From the cell containing the given text, extract its center point as (x, y) coordinate. 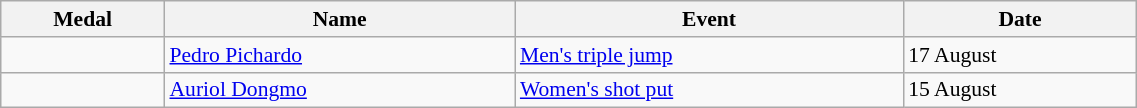
Medal (83, 19)
Date (1020, 19)
Auriol Dongmo (339, 90)
17 August (1020, 55)
15 August (1020, 90)
Name (339, 19)
Women's shot put (709, 90)
Men's triple jump (709, 55)
Event (709, 19)
Pedro Pichardo (339, 55)
